Return [x, y] of the center of cell containing provided text 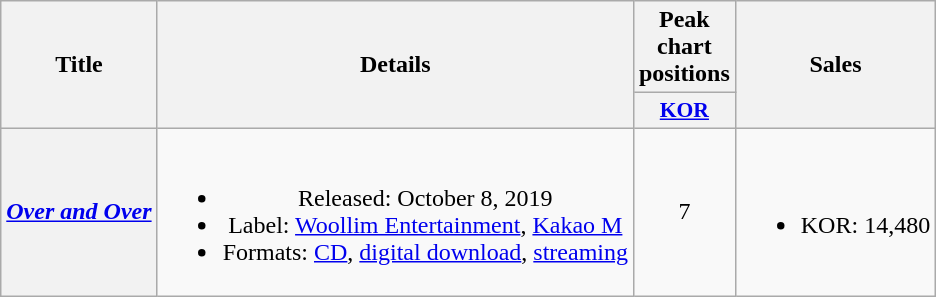
KOR [684, 111]
KOR: 14,480 [835, 212]
Released: October 8, 2019Label: Woollim Entertainment, Kakao MFormats: CD, digital download, streaming [395, 212]
Over and Over [79, 212]
Sales [835, 65]
Peak chart positions [684, 47]
Details [395, 65]
Title [79, 65]
7 [684, 212]
